Capture the cell that displays the provided text and extract its [X, Y] central coordinate. 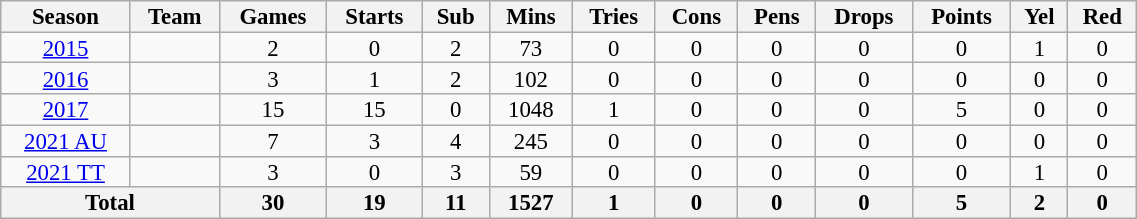
Total [110, 204]
Team [174, 16]
2016 [66, 78]
73 [530, 48]
245 [530, 140]
Drops [864, 16]
Games [273, 16]
Yel [1040, 16]
Red [1102, 16]
Mins [530, 16]
Starts [374, 16]
19 [374, 204]
7 [273, 140]
2015 [66, 48]
Sub [456, 16]
Season [66, 16]
102 [530, 78]
1527 [530, 204]
2017 [66, 110]
Cons [696, 16]
Points [962, 16]
2021 AU [66, 140]
4 [456, 140]
30 [273, 204]
59 [530, 172]
1048 [530, 110]
Tries [613, 16]
Pens [777, 16]
2021 TT [66, 172]
11 [456, 204]
